Locate the cell with the specified text and output its [X, Y] center coordinate. 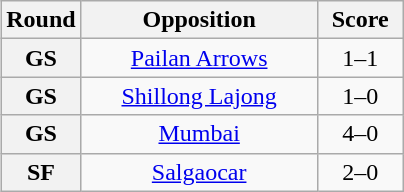
Salgaocar [199, 172]
4–0 [360, 134]
Round [41, 20]
Opposition [199, 20]
Score [360, 20]
SF [41, 172]
Mumbai [199, 134]
1–1 [360, 58]
Shillong Lajong [199, 96]
1–0 [360, 96]
Pailan Arrows [199, 58]
2–0 [360, 172]
